Provide the [X, Y] coordinate of the cell's center where the given text is located.  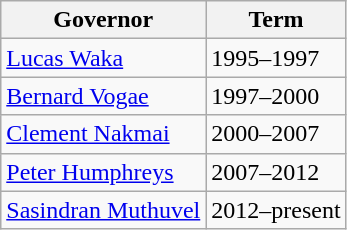
Term [276, 20]
Governor [104, 20]
Lucas Waka [104, 58]
Clement Nakmai [104, 134]
2000–2007 [276, 134]
2012–present [276, 210]
1997–2000 [276, 96]
2007–2012 [276, 172]
Sasindran Muthuvel [104, 210]
Peter Humphreys [104, 172]
1995–1997 [276, 58]
Bernard Vogae [104, 96]
